Identify which cell holds the provided text, then report its [x, y] central coordinate. 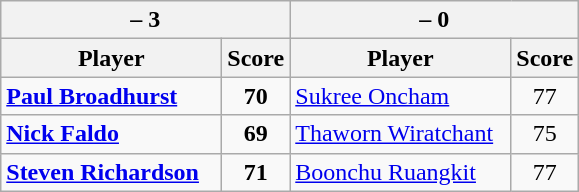
– 0 [434, 20]
Thaworn Wiratchant [400, 134]
75 [545, 134]
70 [256, 96]
71 [256, 172]
Paul Broadhurst [112, 96]
Boonchu Ruangkit [400, 172]
69 [256, 134]
Nick Faldo [112, 134]
Steven Richardson [112, 172]
Sukree Oncham [400, 96]
– 3 [146, 20]
